Detect which cell encompasses the target text, then output its [X, Y] center coordinate. 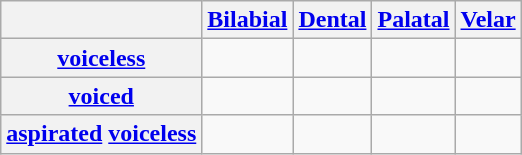
Bilabial [248, 20]
voiceless [102, 58]
Velar [488, 20]
voiced [102, 96]
aspirated voiceless [102, 134]
Dental [332, 20]
Palatal [414, 20]
